Extract the [X, Y] coordinate from the center of the cell holding the provided text.  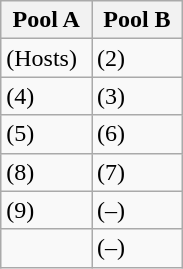
(9) [46, 210]
Pool A [46, 20]
(2) [138, 58]
(3) [138, 96]
(5) [46, 134]
(Hosts) [46, 58]
(7) [138, 172]
(4) [46, 96]
(8) [46, 172]
(6) [138, 134]
Pool B [138, 20]
